From the cell containing the given text, extract its center point as [x, y] coordinate. 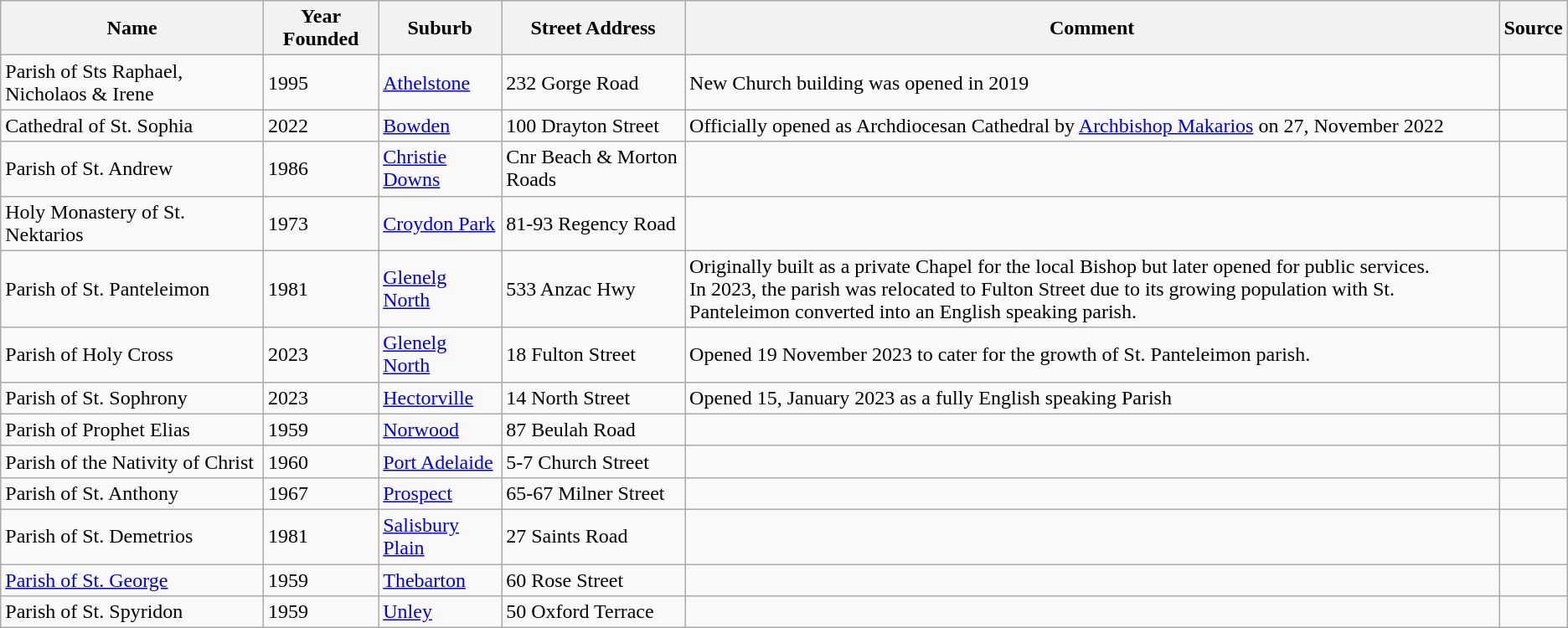
Parish of St. Demetrios [132, 536]
Christie Downs [441, 169]
50 Oxford Terrace [593, 612]
New Church building was opened in 2019 [1092, 82]
1995 [320, 82]
Bowden [441, 126]
81-93 Regency Road [593, 223]
5-7 Church Street [593, 461]
Parish of Prophet Elias [132, 430]
Opened 19 November 2023 to cater for the growth of St. Panteleimon parish. [1092, 355]
Suburb [441, 28]
Cathedral of St. Sophia [132, 126]
87 Beulah Road [593, 430]
Source [1533, 28]
Athelstone [441, 82]
Croydon Park [441, 223]
Opened 15, January 2023 as a fully English speaking Parish [1092, 398]
Norwood [441, 430]
18 Fulton Street [593, 355]
1960 [320, 461]
Holy Monastery of St. Nektarios [132, 223]
14 North Street [593, 398]
Unley [441, 612]
Parish of St. Spyridon [132, 612]
Parish of Holy Cross [132, 355]
60 Rose Street [593, 580]
27 Saints Road [593, 536]
Prospect [441, 493]
2022 [320, 126]
1986 [320, 169]
100 Drayton Street [593, 126]
Parish of St. Anthony [132, 493]
Parish of St. George [132, 580]
232 Gorge Road [593, 82]
Salisbury Plain [441, 536]
Street Address [593, 28]
Parish of St. Panteleimon [132, 289]
Comment [1092, 28]
Officially opened as Archdiocesan Cathedral by Archbishop Makarios on 27, November 2022 [1092, 126]
Parish of Sts Raphael, Nicholaos & Irene [132, 82]
Port Adelaide [441, 461]
Thebarton [441, 580]
Name [132, 28]
Parish of St. Sophrony [132, 398]
1967 [320, 493]
1973 [320, 223]
Parish of the Nativity of Christ [132, 461]
Year Founded [320, 28]
65-67 Milner Street [593, 493]
Hectorville [441, 398]
533 Anzac Hwy [593, 289]
Parish of St. Andrew [132, 169]
Cnr Beach & Morton Roads [593, 169]
